Locate the cell with the specified text and output its [x, y] center coordinate. 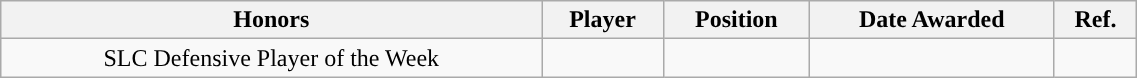
Date Awarded [931, 20]
Honors [272, 20]
Ref. [1096, 20]
Position [736, 20]
Player [602, 20]
SLC Defensive Player of the Week [272, 58]
